Scan for the cell matching the given text and deliver its [x, y] coordinate at center. 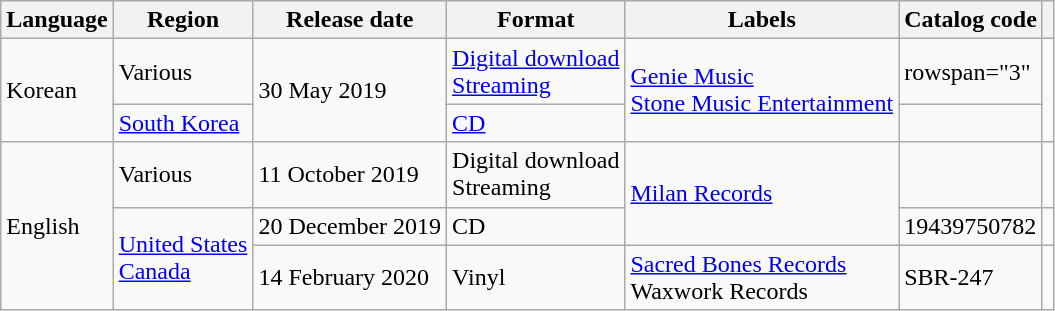
Labels [762, 20]
Sacred Bones RecordsWaxwork Records [762, 278]
Language [57, 20]
English [57, 226]
United StatesCanada [183, 258]
19439750782 [971, 226]
SBR-247 [971, 278]
rowspan="3" [971, 72]
Release date [350, 20]
Milan Records [762, 194]
Korean [57, 90]
South Korea [183, 123]
20 December 2019 [350, 226]
Format [536, 20]
30 May 2019 [350, 90]
Catalog code [971, 20]
Region [183, 20]
Genie MusicStone Music Entertainment [762, 90]
14 February 2020 [350, 278]
11 October 2019 [350, 174]
Vinyl [536, 278]
